Return the [X, Y] coordinate for the center point of the cell that contains the specified text.  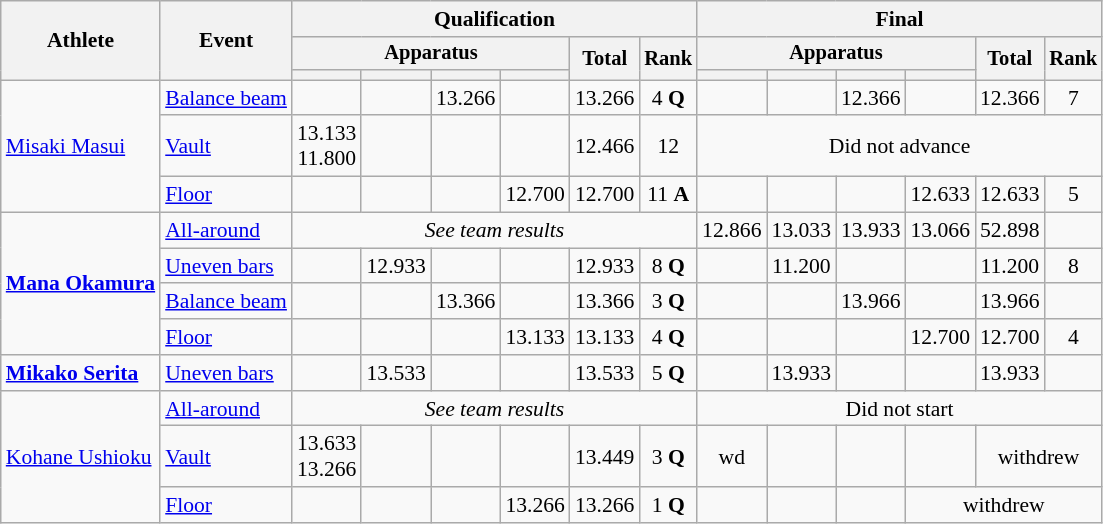
Mana Okamura [80, 284]
13.449 [604, 456]
Athlete [80, 40]
12.466 [604, 146]
8 [1073, 266]
5 Q [668, 373]
Qualification [494, 19]
11 A [668, 195]
1 Q [668, 505]
13.13311.800 [326, 146]
12.866 [732, 231]
wd [732, 456]
13.63313.266 [326, 456]
Mikako Serita [80, 373]
Kohane Ushioku [80, 457]
Misaki Masui [80, 146]
7 [1073, 98]
52.898 [1010, 231]
12 [668, 146]
13.066 [940, 231]
Did not start [900, 409]
Final [900, 19]
4 [1073, 337]
13.033 [802, 231]
5 [1073, 195]
8 Q [668, 266]
Event [226, 40]
Did not advance [900, 146]
